Search for the cell housing the specified text and yield its [x, y] center coordinate. 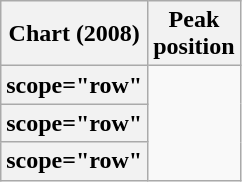
Chart (2008) [74, 34]
Peakposition [194, 34]
